Provide the (X, Y) coordinate of the cell's center where the given text is located.  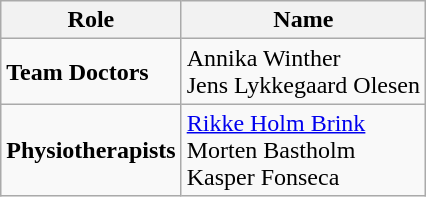
Role (91, 20)
Team Doctors (91, 72)
Annika Winther Jens Lykkegaard Olesen (303, 72)
Name (303, 20)
Rikke Holm Brink Morten Bastholm Kasper Fonseca (303, 150)
Physiotherapists (91, 150)
